Determine the (x, y) coordinate at the center of the cell enclosing the given text.  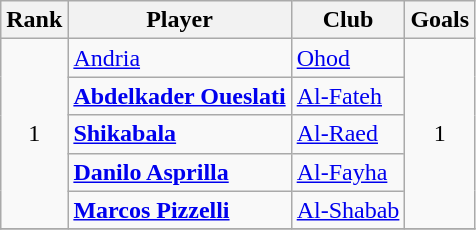
Shikabala (180, 134)
Goals (440, 20)
Club (348, 20)
Al-Shabab (348, 210)
Al-Fayha (348, 172)
Abdelkader Oueslati (180, 96)
Al-Fateh (348, 96)
Al-Raed (348, 134)
Rank (34, 20)
Marcos Pizzelli (180, 210)
Andria (180, 58)
Player (180, 20)
Danilo Asprilla (180, 172)
Ohod (348, 58)
